From the cell containing the given text, extract its center point as (X, Y) coordinate. 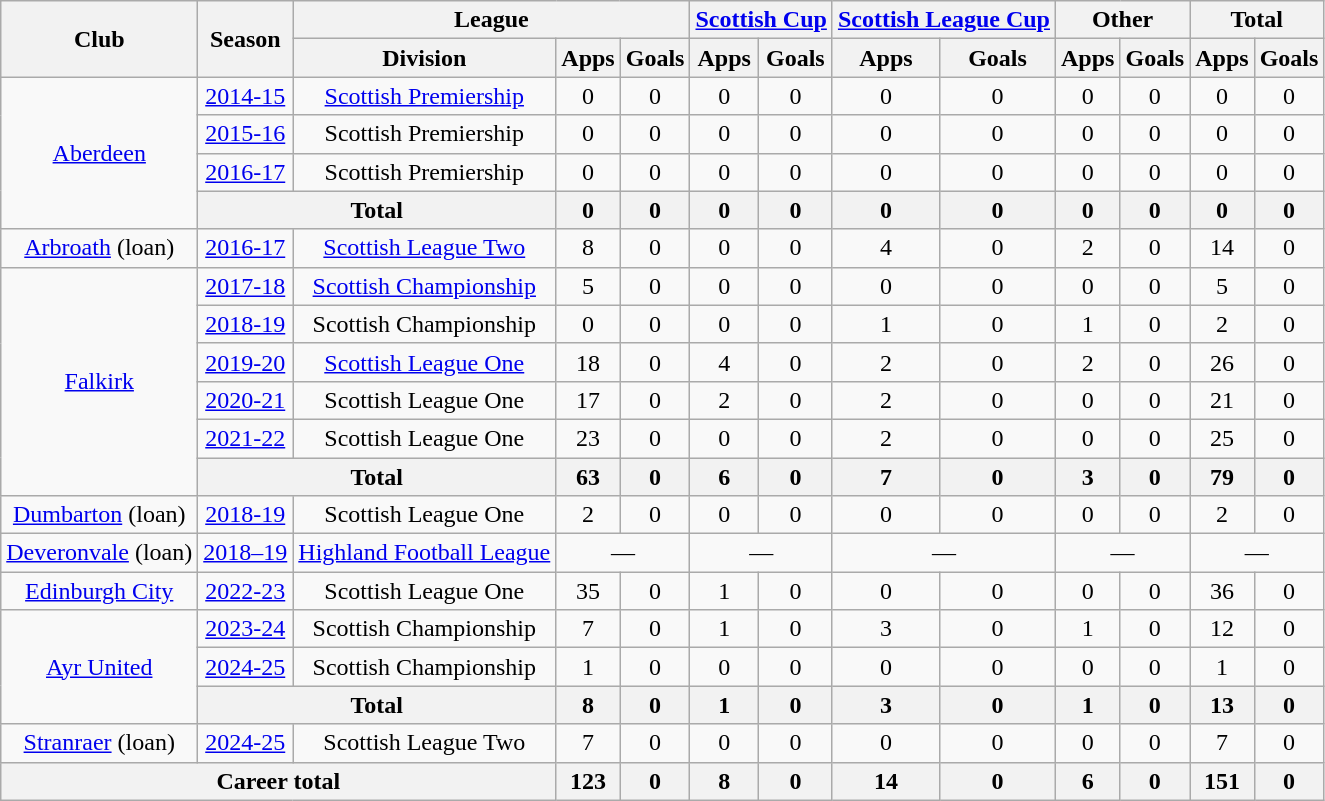
2021-22 (246, 438)
Club (100, 39)
Deveronvale (loan) (100, 553)
18 (588, 362)
21 (1222, 400)
Scottish Cup (761, 20)
Scottish League Cup (944, 20)
123 (588, 781)
League (492, 20)
35 (588, 591)
2015-16 (246, 134)
2023-24 (246, 629)
Season (246, 39)
12 (1222, 629)
151 (1222, 781)
Highland Football League (424, 553)
2014-15 (246, 96)
79 (1222, 477)
Arbroath (loan) (100, 248)
13 (1222, 705)
2020-21 (246, 400)
Other (1123, 20)
2018–19 (246, 553)
Ayr United (100, 667)
26 (1222, 362)
Falkirk (100, 381)
2017-18 (246, 286)
Aberdeen (100, 153)
Stranraer (loan) (100, 743)
Edinburgh City (100, 591)
23 (588, 438)
2022-23 (246, 591)
36 (1222, 591)
Division (424, 58)
63 (588, 477)
Dumbarton (loan) (100, 515)
2019-20 (246, 362)
Career total (278, 781)
17 (588, 400)
25 (1222, 438)
